Return the (X, Y) coordinate for the center point of the cell that contains the specified text.  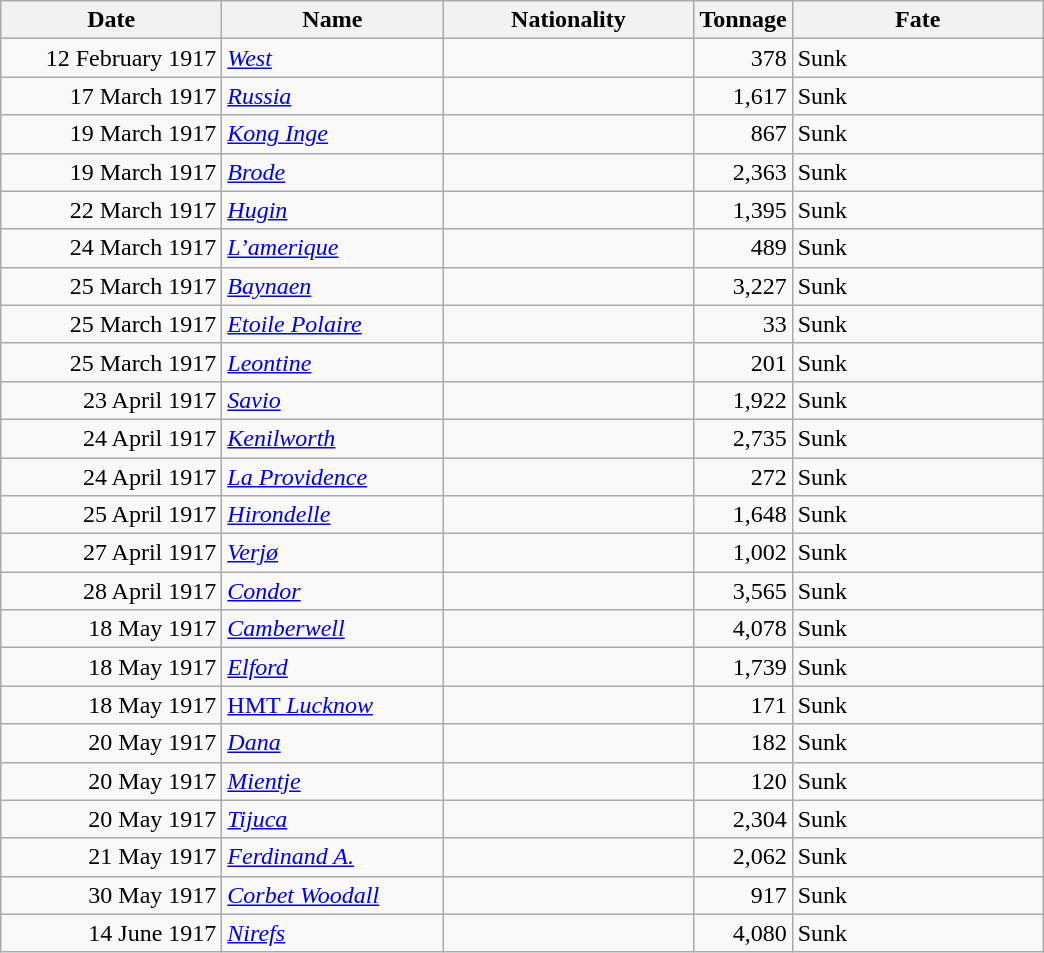
30 May 1917 (112, 895)
Fate (918, 20)
23 April 1917 (112, 400)
24 March 1917 (112, 248)
182 (743, 743)
Brode (332, 172)
120 (743, 781)
22 March 1917 (112, 210)
4,080 (743, 933)
2,363 (743, 172)
3,565 (743, 591)
3,227 (743, 286)
Kenilworth (332, 438)
14 June 1917 (112, 933)
33 (743, 324)
L’amerique (332, 248)
867 (743, 134)
27 April 1917 (112, 553)
17 March 1917 (112, 96)
Savio (332, 400)
Tijuca (332, 819)
Russia (332, 96)
Hirondelle (332, 515)
25 April 1917 (112, 515)
Date (112, 20)
2,304 (743, 819)
1,739 (743, 667)
Dana (332, 743)
1,002 (743, 553)
Hugin (332, 210)
28 April 1917 (112, 591)
Condor (332, 591)
Nirefs (332, 933)
HMT Lucknow (332, 705)
La Providence (332, 477)
Kong Inge (332, 134)
1,617 (743, 96)
Verjø (332, 553)
2,062 (743, 857)
917 (743, 895)
2,735 (743, 438)
Baynaen (332, 286)
Nationality (568, 20)
378 (743, 58)
4,078 (743, 629)
272 (743, 477)
Leontine (332, 362)
1,395 (743, 210)
Elford (332, 667)
171 (743, 705)
1,922 (743, 400)
Name (332, 20)
12 February 1917 (112, 58)
Etoile Polaire (332, 324)
West (332, 58)
Mientje (332, 781)
1,648 (743, 515)
Corbet Woodall (332, 895)
Camberwell (332, 629)
489 (743, 248)
21 May 1917 (112, 857)
Ferdinand A. (332, 857)
Tonnage (743, 20)
201 (743, 362)
